Provide the (X, Y) coordinate of the cell's center where the given text is located.  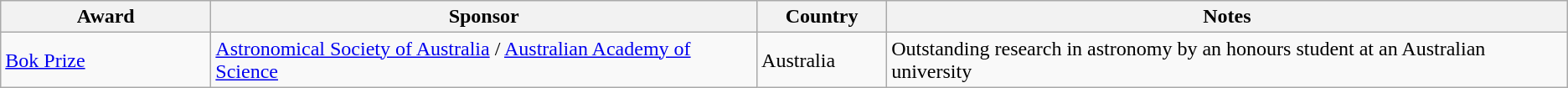
Bok Prize (106, 60)
Outstanding research in astronomy by an honours student at an Australian university (1228, 60)
Notes (1228, 17)
Sponsor (484, 17)
Award (106, 17)
Australia (823, 60)
Astronomical Society of Australia / Australian Academy of Science (484, 60)
Country (823, 17)
